Find where the given text appears and provide that cell's center as [X, Y] coordinate. 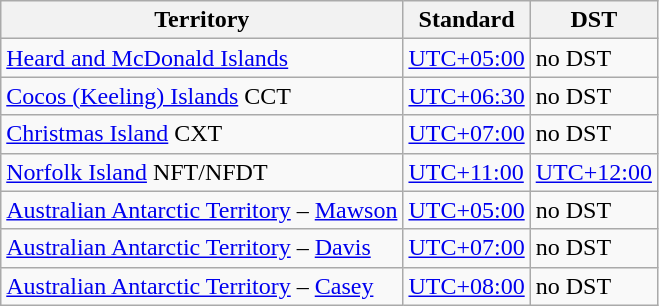
UTC+12:00 [594, 172]
Christmas Island CXT [202, 134]
Territory [202, 20]
Cocos (Keeling) Islands CCT [202, 96]
Australian Antarctic Territory – Davis [202, 248]
UTC+11:00 [466, 172]
Norfolk Island NFT/NFDT [202, 172]
Standard [466, 20]
Australian Antarctic Territory – Casey [202, 286]
UTC+08:00 [466, 286]
Heard and McDonald Islands [202, 58]
Australian Antarctic Territory – Mawson [202, 210]
UTC+06:30 [466, 96]
DST [594, 20]
